Output the (x, y) coordinate of the center of the cell containing the given text.  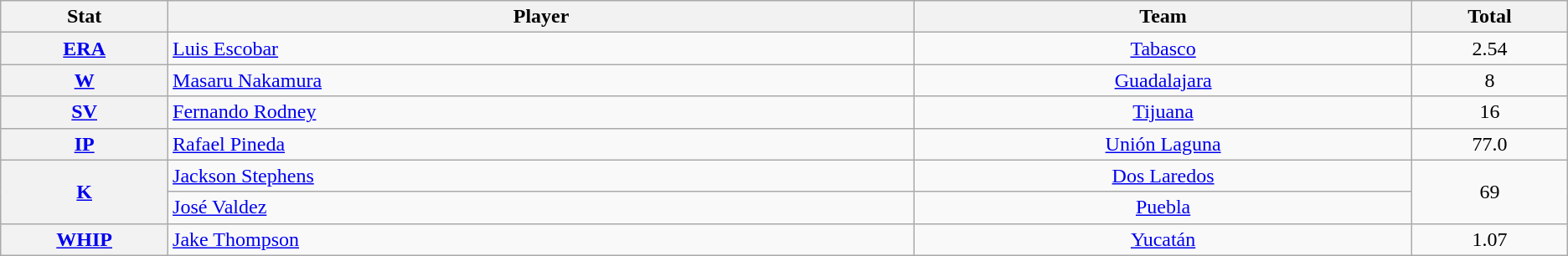
ERA (85, 49)
2.54 (1490, 49)
Luis Escobar (541, 49)
Masaru Nakamura (541, 80)
Player (541, 17)
SV (85, 112)
Jackson Stephens (541, 176)
Stat (85, 17)
69 (1490, 192)
W (85, 80)
Team (1163, 17)
WHIP (85, 239)
1.07 (1490, 239)
K (85, 192)
Total (1490, 17)
Guadalajara (1163, 80)
Fernando Rodney (541, 112)
José Valdez (541, 207)
8 (1490, 80)
Rafael Pineda (541, 144)
Dos Laredos (1163, 176)
Puebla (1163, 207)
Tijuana (1163, 112)
Yucatán (1163, 239)
77.0 (1490, 144)
IP (85, 144)
16 (1490, 112)
Jake Thompson (541, 239)
Unión Laguna (1163, 144)
Tabasco (1163, 49)
